Identify which cell holds the provided text, then report its [x, y] central coordinate. 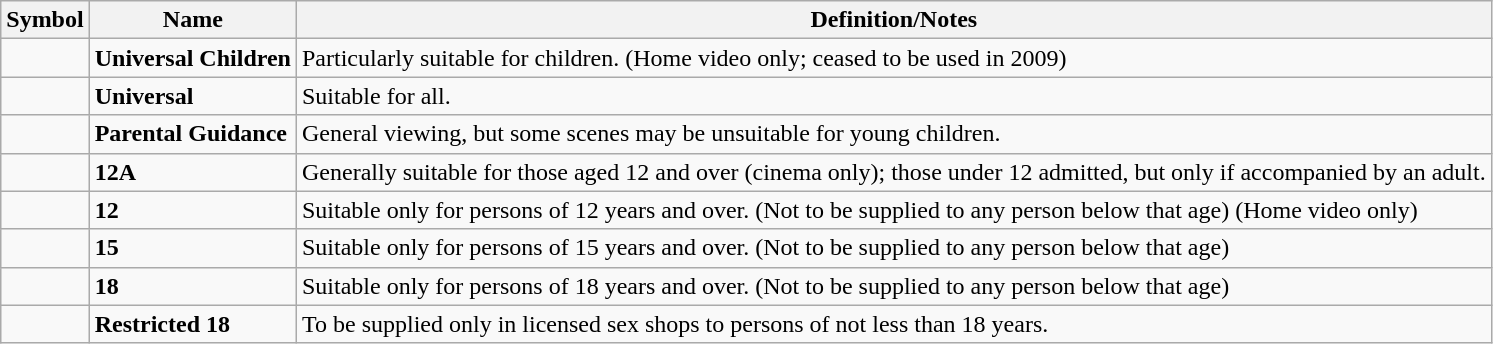
Definition/Notes [894, 20]
Suitable only for persons of 18 years and over. (Not to be supplied to any person below that age) [894, 286]
18 [192, 286]
Suitable for all. [894, 96]
Particularly suitable for children. (Home video only; ceased to be used in 2009) [894, 58]
15 [192, 248]
Universal Children [192, 58]
Restricted 18 [192, 324]
12 [192, 210]
Suitable only for persons of 15 years and over. (Not to be supplied to any person below that age) [894, 248]
General viewing, but some scenes may be unsuitable for young children. [894, 134]
12A [192, 172]
To be supplied only in licensed sex shops to persons of not less than 18 years. [894, 324]
Suitable only for persons of 12 years and over. (Not to be supplied to any person below that age) (Home video only) [894, 210]
Generally suitable for those aged 12 and over (cinema only); those under 12 admitted, but only if accompanied by an adult. [894, 172]
Symbol [45, 20]
Parental Guidance [192, 134]
Universal [192, 96]
Name [192, 20]
